Locate the cell with the specified text and output its [X, Y] center coordinate. 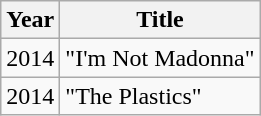
Year [30, 20]
"I'm Not Madonna" [160, 58]
Title [160, 20]
"The Plastics" [160, 96]
